Identify which cell holds the provided text, then report its (X, Y) central coordinate. 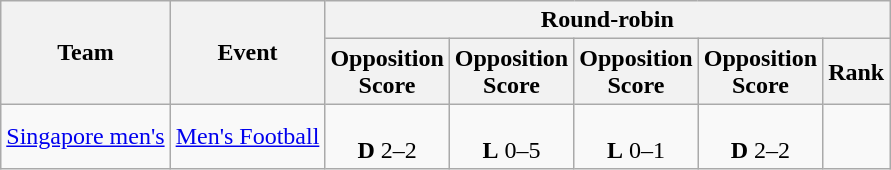
Rank (856, 72)
Event (248, 52)
Singapore men's (86, 136)
L 0–5 (511, 136)
Men's Football (248, 136)
Round-robin (608, 20)
Team (86, 52)
L 0–1 (636, 136)
